From the cell containing the given text, extract its center point as (x, y) coordinate. 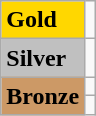
Gold (43, 20)
Silver (43, 58)
Bronze (43, 96)
